Determine the (x, y) coordinate at the center of the cell enclosing the given text.  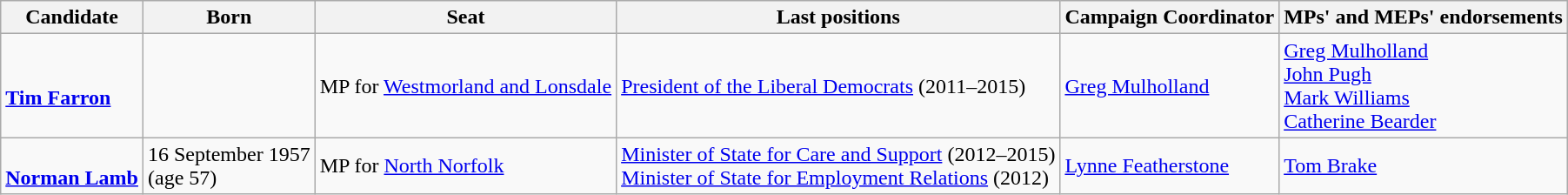
MPs' and MEPs' endorsements (1424, 17)
President of the Liberal Democrats (2011–2015) (838, 85)
Minister of State for Care and Support (2012–2015)Minister of State for Employment Relations (2012) (838, 165)
Greg Mulholland (1170, 85)
MP for North Norfolk (465, 165)
Greg MulhollandJohn PughMark WilliamsCatherine Bearder (1424, 85)
Seat (465, 17)
Norman Lamb (72, 165)
Candidate (72, 17)
Born (229, 17)
Tim Farron (72, 85)
MP for Westmorland and Lonsdale (465, 85)
Campaign Coordinator (1170, 17)
Lynne Featherstone (1170, 165)
16 September 1957 (age 57) (229, 165)
Last positions (838, 17)
Tom Brake (1424, 165)
